Return (x, y) of the center of cell containing provided text 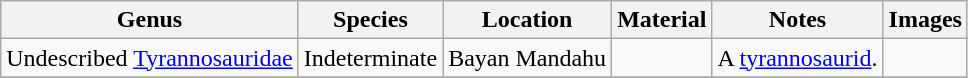
Species (370, 20)
Notes (798, 20)
Undescribed Tyrannosauridae (150, 58)
Indeterminate (370, 58)
Material (662, 20)
Bayan Mandahu (528, 58)
Location (528, 20)
Images (925, 20)
A tyrannosaurid. (798, 58)
Genus (150, 20)
